Scan for the cell matching the given text and deliver its (x, y) coordinate at center. 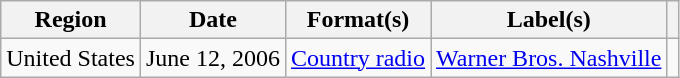
Format(s) (358, 20)
Label(s) (549, 20)
Warner Bros. Nashville (549, 58)
United States (71, 58)
Region (71, 20)
Date (212, 20)
June 12, 2006 (212, 58)
Country radio (358, 58)
